Identify which cell holds the provided text, then report its (x, y) central coordinate. 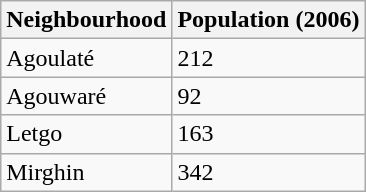
342 (268, 172)
Neighbourhood (86, 20)
92 (268, 96)
163 (268, 134)
Mirghin (86, 172)
Population (2006) (268, 20)
Letgo (86, 134)
Agoulaté (86, 58)
212 (268, 58)
Agouwaré (86, 96)
